Capture the cell that displays the provided text and extract its (x, y) central coordinate. 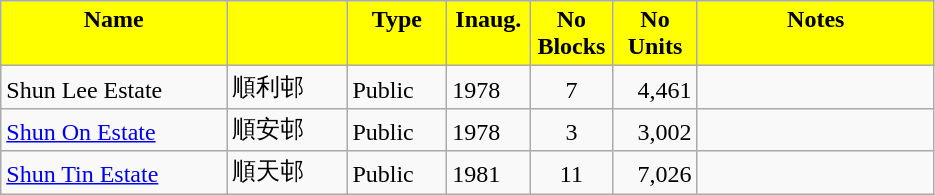
4,461 (655, 88)
Inaug. (488, 34)
No Blocks (572, 34)
11 (572, 172)
1981 (488, 172)
Shun On Estate (114, 130)
No Units (655, 34)
順利邨 (287, 88)
3 (572, 130)
7 (572, 88)
Notes (816, 34)
Shun Tin Estate (114, 172)
7,026 (655, 172)
順天邨 (287, 172)
3,002 (655, 130)
Type (397, 34)
Shun Lee Estate (114, 88)
Name (114, 34)
順安邨 (287, 130)
